Identify which cell holds the provided text, then report its (X, Y) central coordinate. 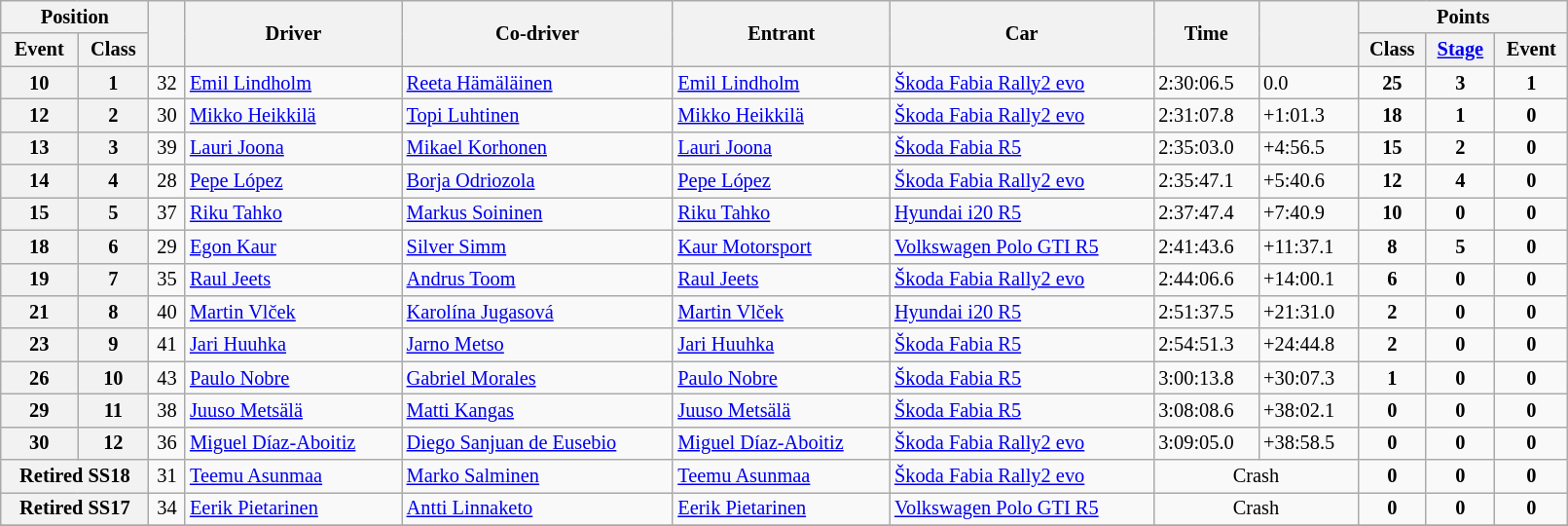
Jarno Metso (537, 345)
34 (167, 508)
Topi Luhtinen (537, 115)
43 (167, 378)
+11:37.1 (1308, 246)
+38:58.5 (1308, 443)
2:31:07.8 (1206, 115)
Driver (294, 33)
26 (39, 378)
3:00:13.8 (1206, 378)
+4:56.5 (1308, 148)
Silver Simm (537, 246)
+21:31.0 (1308, 312)
Matti Kangas (537, 410)
31 (167, 476)
14 (39, 181)
2:35:03.0 (1206, 148)
23 (39, 345)
39 (167, 148)
2:35:47.1 (1206, 181)
0.0 (1308, 83)
+38:02.1 (1308, 410)
35 (167, 280)
Karolína Jugasová (537, 312)
32 (167, 83)
2:51:37.5 (1206, 312)
41 (167, 345)
13 (39, 148)
2:44:06.6 (1206, 280)
28 (167, 181)
2:41:43.6 (1206, 246)
Reeta Hämäläinen (537, 83)
2:54:51.3 (1206, 345)
+14:00.1 (1308, 280)
3:09:05.0 (1206, 443)
Egon Kaur (294, 246)
7 (113, 280)
+24:44.8 (1308, 345)
Diego Sanjuan de Eusebio (537, 443)
2:37:47.4 (1206, 213)
9 (113, 345)
+1:01.3 (1308, 115)
19 (39, 280)
Antti Linnaketo (537, 508)
Time (1206, 33)
+30:07.3 (1308, 378)
25 (1392, 83)
Andrus Toom (537, 280)
+7:40.9 (1308, 213)
3:08:08.6 (1206, 410)
Co-driver (537, 33)
Marko Salminen (537, 476)
Stage (1460, 50)
Entrant (781, 33)
Gabriel Morales (537, 378)
+5:40.6 (1308, 181)
Position (75, 17)
Points (1464, 17)
36 (167, 443)
Borja Odriozola (537, 181)
21 (39, 312)
11 (113, 410)
Car (1022, 33)
Retired SS17 (75, 508)
40 (167, 312)
Markus Soininen (537, 213)
2:30:06.5 (1206, 83)
Retired SS18 (75, 476)
Mikael Korhonen (537, 148)
38 (167, 410)
Kaur Motorsport (781, 246)
37 (167, 213)
